Determine the (X, Y) coordinate at the center of the cell enclosing the given text.  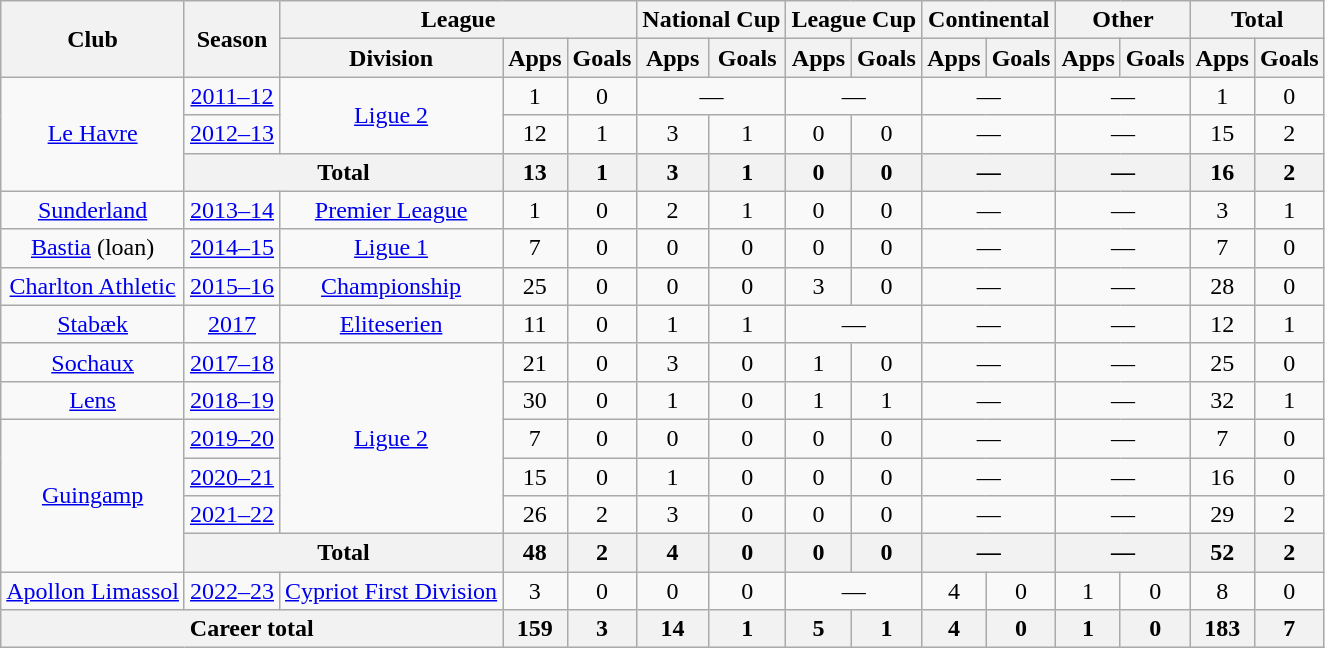
48 (535, 553)
2012–13 (232, 134)
21 (535, 362)
2014–15 (232, 248)
2017–18 (232, 362)
Continental (989, 20)
2011–12 (232, 96)
2021–22 (232, 515)
2018–19 (232, 400)
League Cup (854, 20)
2013–14 (232, 210)
Charlton Athletic (93, 286)
2017 (232, 324)
30 (535, 400)
Le Havre (93, 134)
Other (1123, 20)
Sochaux (93, 362)
Division (392, 58)
League (458, 20)
2022–23 (232, 591)
Stabæk (93, 324)
26 (535, 515)
Cypriot First Division (392, 591)
13 (535, 172)
52 (1222, 553)
Eliteserien (392, 324)
Championship (392, 286)
183 (1222, 629)
Sunderland (93, 210)
2015–16 (232, 286)
28 (1222, 286)
159 (535, 629)
32 (1222, 400)
8 (1222, 591)
Club (93, 39)
29 (1222, 515)
Season (232, 39)
Premier League (392, 210)
11 (535, 324)
Bastia (loan) (93, 248)
5 (818, 629)
National Cup (712, 20)
Ligue 1 (392, 248)
2019–20 (232, 438)
Lens (93, 400)
Guingamp (93, 495)
Career total (252, 629)
Apollon Limassol (93, 591)
14 (673, 629)
2020–21 (232, 477)
